Output the [x, y] coordinate of the center of the cell containing the given text.  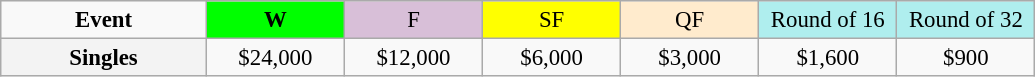
SF [552, 20]
QF [690, 20]
Event [104, 20]
F [413, 20]
$24,000 [275, 58]
$12,000 [413, 58]
W [275, 20]
Round of 32 [966, 20]
$3,000 [690, 58]
$900 [966, 58]
Singles [104, 58]
Round of 16 [828, 20]
$1,600 [828, 58]
$6,000 [552, 58]
